Return the (X, Y) coordinate for the center point of the cell that contains the specified text.  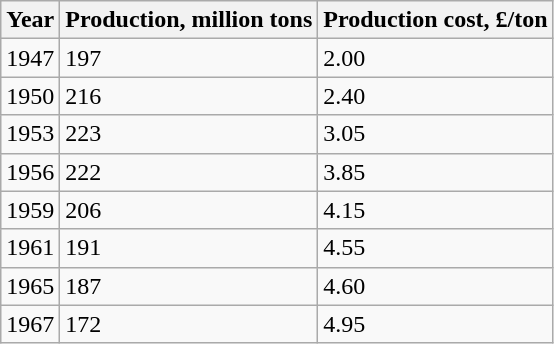
1959 (30, 210)
187 (189, 286)
222 (189, 172)
223 (189, 134)
197 (189, 58)
1947 (30, 58)
4.60 (436, 286)
1967 (30, 324)
206 (189, 210)
172 (189, 324)
1965 (30, 286)
1953 (30, 134)
1950 (30, 96)
Year (30, 20)
4.55 (436, 248)
Production cost, £/ton (436, 20)
3.85 (436, 172)
3.05 (436, 134)
4.95 (436, 324)
2.40 (436, 96)
Production, million tons (189, 20)
216 (189, 96)
1956 (30, 172)
2.00 (436, 58)
4.15 (436, 210)
191 (189, 248)
1961 (30, 248)
